Find where the given text appears and provide that cell's center as [X, Y] coordinate. 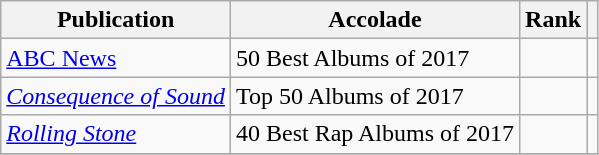
Rank [554, 20]
40 Best Rap Albums of 2017 [374, 134]
Rolling Stone [116, 134]
Consequence of Sound [116, 96]
ABC News [116, 58]
50 Best Albums of 2017 [374, 58]
Publication [116, 20]
Accolade [374, 20]
Top 50 Albums of 2017 [374, 96]
